Locate the cell with the specified text and output its (x, y) center coordinate. 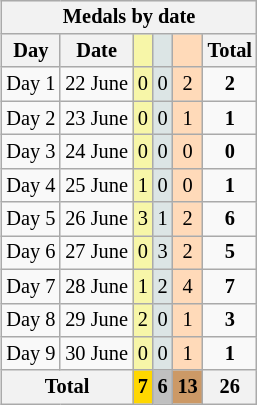
29 June (96, 320)
Day 6 (30, 253)
28 June (96, 286)
26 (230, 387)
Day 1 (30, 84)
Day 7 (30, 286)
13 (188, 387)
Day (30, 51)
4 (188, 286)
22 June (96, 84)
27 June (96, 253)
24 June (96, 152)
Day 9 (30, 354)
Medals by date (128, 17)
Date (96, 51)
Day 4 (30, 185)
Day 8 (30, 320)
30 June (96, 354)
23 June (96, 118)
25 June (96, 185)
Day 5 (30, 219)
26 June (96, 219)
5 (230, 253)
Day 2 (30, 118)
Day 3 (30, 152)
